Identify which cell holds the provided text, then report its [X, Y] central coordinate. 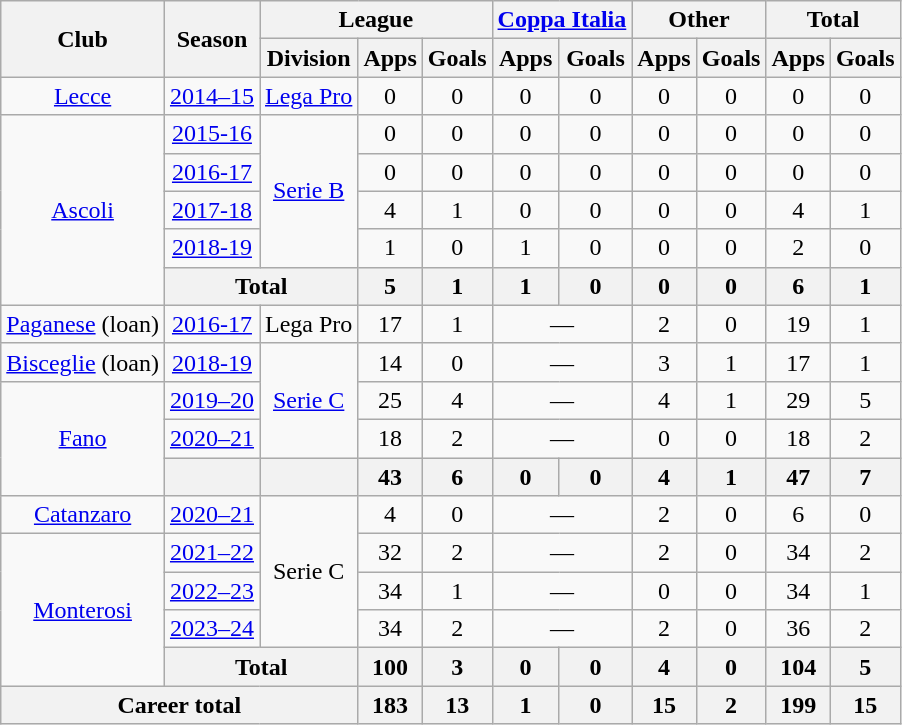
Catanzaro [83, 515]
Bisceglie (loan) [83, 362]
43 [390, 477]
Lecce [83, 96]
32 [390, 553]
2015-16 [212, 134]
Coppa Italia [562, 20]
2023–24 [212, 629]
183 [390, 705]
Serie B [309, 191]
Division [309, 58]
Season [212, 39]
2022–23 [212, 591]
Career total [180, 705]
2021–22 [212, 553]
Other [699, 20]
2017-18 [212, 210]
Club [83, 39]
2019–20 [212, 400]
100 [390, 667]
Monterosi [83, 610]
36 [798, 629]
14 [390, 362]
Paganese (loan) [83, 324]
199 [798, 705]
Fano [83, 438]
19 [798, 324]
Ascoli [83, 210]
13 [457, 705]
29 [798, 400]
47 [798, 477]
7 [865, 477]
25 [390, 400]
104 [798, 667]
League [376, 20]
2014–15 [212, 96]
